Identify which cell holds the provided text, then report its (X, Y) central coordinate. 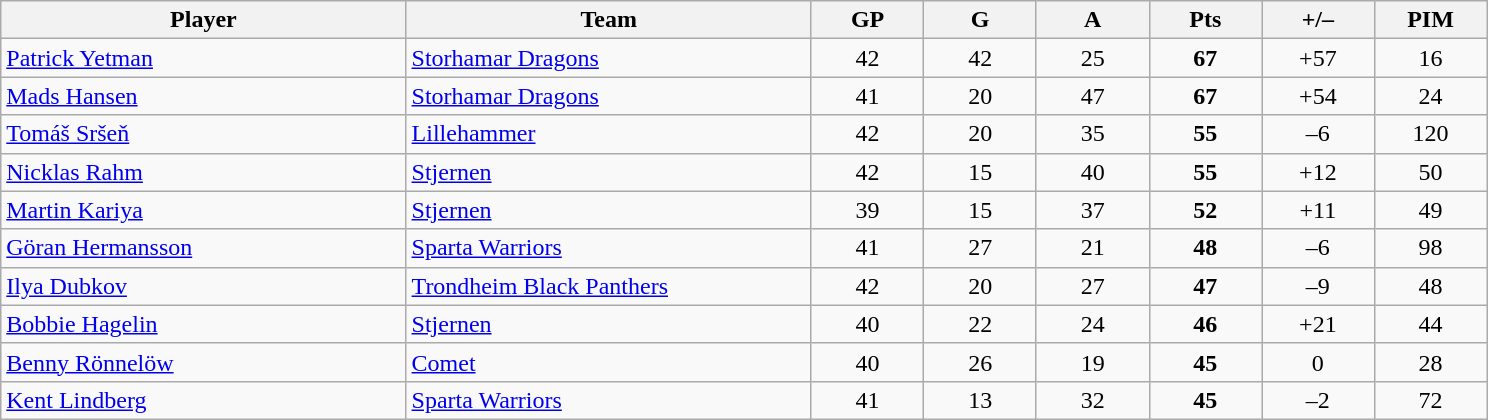
Tomáš Sršeň (204, 134)
Kent Lindberg (204, 400)
35 (1092, 134)
–2 (1318, 400)
Comet (608, 362)
Pts (1206, 20)
G (980, 20)
GP (868, 20)
52 (1206, 210)
120 (1430, 134)
+11 (1318, 210)
Mads Hansen (204, 96)
72 (1430, 400)
22 (980, 324)
Team (608, 20)
+54 (1318, 96)
Göran Hermansson (204, 248)
13 (980, 400)
37 (1092, 210)
Patrick Yetman (204, 58)
+12 (1318, 172)
Ilya Dubkov (204, 286)
Player (204, 20)
–9 (1318, 286)
44 (1430, 324)
Martin Kariya (204, 210)
49 (1430, 210)
Trondheim Black Panthers (608, 286)
Nicklas Rahm (204, 172)
+21 (1318, 324)
+57 (1318, 58)
28 (1430, 362)
32 (1092, 400)
0 (1318, 362)
16 (1430, 58)
Lillehammer (608, 134)
19 (1092, 362)
Benny Rönnelöw (204, 362)
39 (868, 210)
98 (1430, 248)
Bobbie Hagelin (204, 324)
+/– (1318, 20)
46 (1206, 324)
26 (980, 362)
50 (1430, 172)
25 (1092, 58)
PIM (1430, 20)
21 (1092, 248)
A (1092, 20)
